Output the [x, y] coordinate of the center of the cell containing the given text.  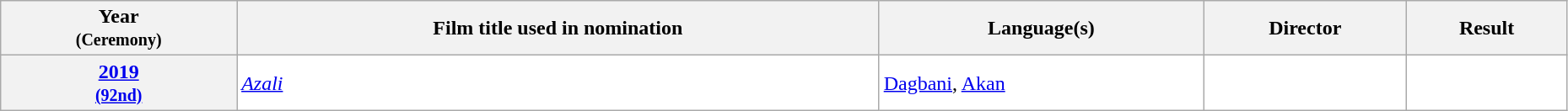
Azali [558, 82]
Director [1306, 29]
2019(92nd) [119, 82]
Film title used in nomination [558, 29]
Dagbani, Akan [1041, 82]
Language(s) [1041, 29]
Year(Ceremony) [119, 29]
Result [1487, 29]
